Output the [X, Y] coordinate of the center of the cell containing the given text.  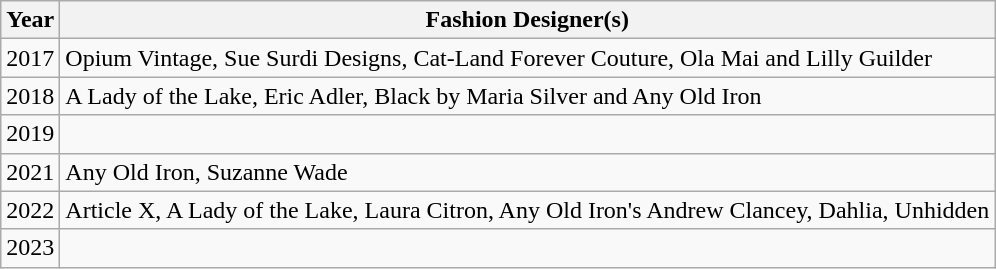
2018 [30, 96]
Fashion Designer(s) [528, 20]
2023 [30, 248]
2017 [30, 58]
Any Old Iron, Suzanne Wade [528, 172]
Article X, A Lady of the Lake, Laura Citron, Any Old Iron's Andrew Clancey, Dahlia, Unhidden [528, 210]
Year [30, 20]
2021 [30, 172]
A Lady of the Lake, Eric Adler, Black by Maria Silver and Any Old Iron [528, 96]
2019 [30, 134]
Opium Vintage, Sue Surdi Designs, Cat-Land Forever Couture, Ola Mai and Lilly Guilder [528, 58]
2022 [30, 210]
